Detect which cell encompasses the target text, then output its [x, y] center coordinate. 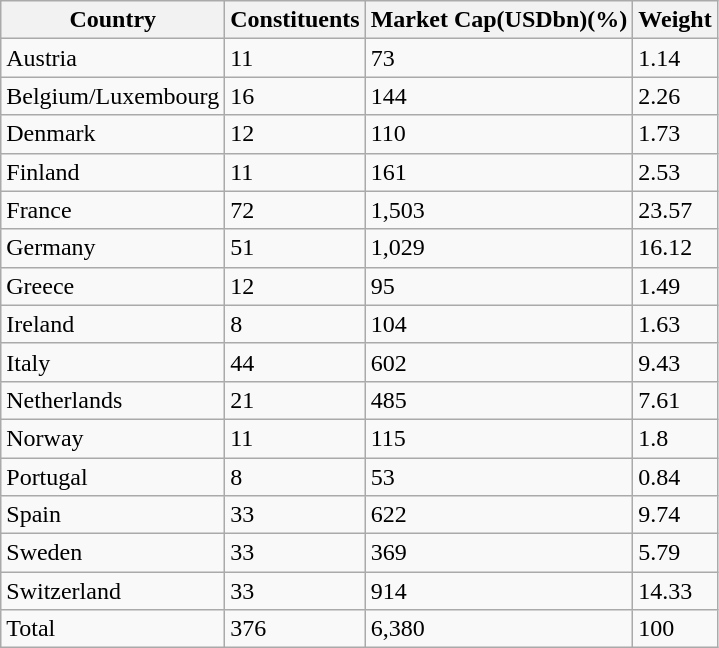
Italy [113, 362]
Austria [113, 58]
23.57 [675, 210]
7.61 [675, 400]
914 [499, 591]
602 [499, 362]
1.8 [675, 438]
Country [113, 20]
110 [499, 134]
Denmark [113, 134]
2.26 [675, 96]
Belgium/Luxembourg [113, 96]
100 [675, 629]
2.53 [675, 172]
Finland [113, 172]
1,503 [499, 210]
Market Cap(USDbn)(%) [499, 20]
44 [295, 362]
Portugal [113, 477]
0.84 [675, 477]
Norway [113, 438]
Total [113, 629]
73 [499, 58]
115 [499, 438]
Spain [113, 515]
369 [499, 553]
104 [499, 324]
72 [295, 210]
Weight [675, 20]
53 [499, 477]
1.14 [675, 58]
1.63 [675, 324]
14.33 [675, 591]
622 [499, 515]
161 [499, 172]
6,380 [499, 629]
95 [499, 286]
Germany [113, 248]
5.79 [675, 553]
1,029 [499, 248]
16.12 [675, 248]
376 [295, 629]
1.49 [675, 286]
485 [499, 400]
Netherlands [113, 400]
Greece [113, 286]
1.73 [675, 134]
Ireland [113, 324]
France [113, 210]
144 [499, 96]
16 [295, 96]
Constituents [295, 20]
21 [295, 400]
Switzerland [113, 591]
9.43 [675, 362]
9.74 [675, 515]
Sweden [113, 553]
51 [295, 248]
